Locate the cell with the specified text and output its (X, Y) center coordinate. 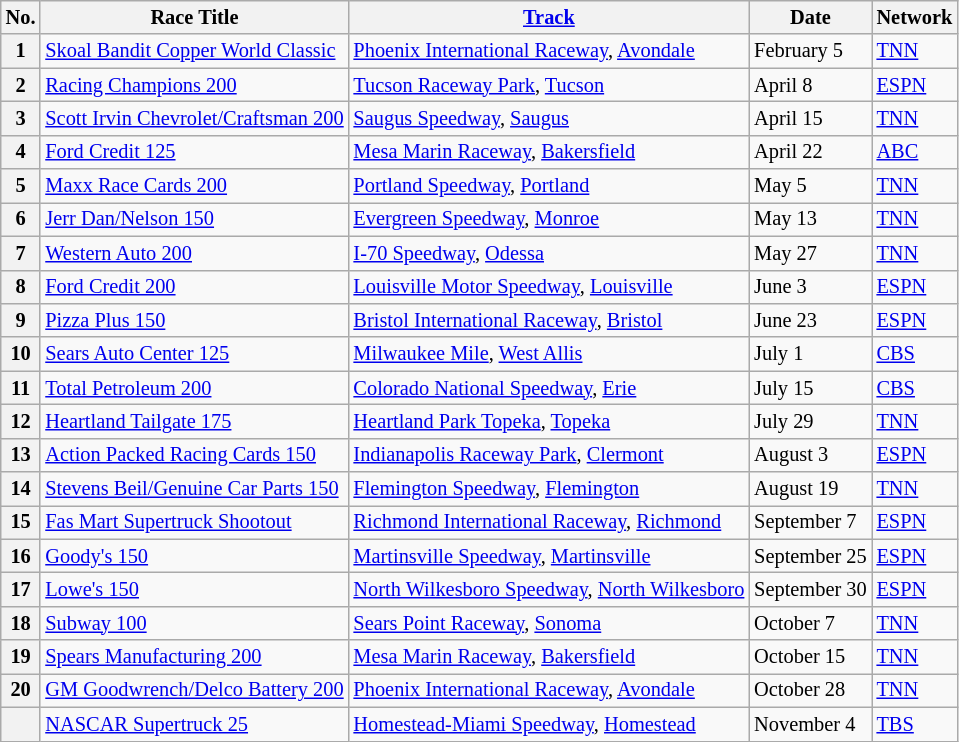
Richmond International Raceway, Richmond (550, 522)
No. (21, 17)
May 5 (810, 186)
September 25 (810, 556)
Sears Auto Center 125 (194, 354)
Bristol International Raceway, Bristol (550, 320)
April 8 (810, 85)
August 3 (810, 455)
1 (21, 51)
Sears Point Raceway, Sonoma (550, 623)
Homestead-Miami Speedway, Homestead (550, 724)
September 7 (810, 522)
Spears Manufacturing 200 (194, 657)
June 3 (810, 287)
Pizza Plus 150 (194, 320)
Flemington Speedway, Flemington (550, 489)
Jerr Dan/Nelson 150 (194, 219)
April 22 (810, 152)
Scott Irvin Chevrolet/Craftsman 200 (194, 118)
Total Petroleum 200 (194, 388)
May 13 (810, 219)
Milwaukee Mile, West Allis (550, 354)
Ford Credit 200 (194, 287)
Western Auto 200 (194, 253)
Subway 100 (194, 623)
16 (21, 556)
Stevens Beil/Genuine Car Parts 150 (194, 489)
Portland Speedway, Portland (550, 186)
17 (21, 589)
5 (21, 186)
10 (21, 354)
October 28 (810, 690)
8 (21, 287)
May 27 (810, 253)
February 5 (810, 51)
October 15 (810, 657)
TBS (915, 724)
Tucson Raceway Park, Tucson (550, 85)
Heartland Tailgate 175 (194, 421)
August 19 (810, 489)
Maxx Race Cards 200 (194, 186)
Martinsville Speedway, Martinsville (550, 556)
Date (810, 17)
GM Goodwrench/Delco Battery 200 (194, 690)
Indianapolis Raceway Park, Clermont (550, 455)
Fas Mart Supertruck Shootout (194, 522)
4 (21, 152)
Skoal Bandit Copper World Classic (194, 51)
September 30 (810, 589)
Race Title (194, 17)
July 1 (810, 354)
7 (21, 253)
12 (21, 421)
11 (21, 388)
2 (21, 85)
November 4 (810, 724)
Track (550, 17)
15 (21, 522)
Saugus Speedway, Saugus (550, 118)
North Wilkesboro Speedway, North Wilkesboro (550, 589)
July 15 (810, 388)
Action Packed Racing Cards 150 (194, 455)
I-70 Speedway, Odessa (550, 253)
9 (21, 320)
18 (21, 623)
Network (915, 17)
Racing Champions 200 (194, 85)
Colorado National Speedway, Erie (550, 388)
Lowe's 150 (194, 589)
June 23 (810, 320)
Ford Credit 125 (194, 152)
14 (21, 489)
6 (21, 219)
Louisville Motor Speedway, Louisville (550, 287)
Heartland Park Topeka, Topeka (550, 421)
Goody's 150 (194, 556)
Evergreen Speedway, Monroe (550, 219)
July 29 (810, 421)
October 7 (810, 623)
19 (21, 657)
20 (21, 690)
April 15 (810, 118)
NASCAR Supertruck 25 (194, 724)
13 (21, 455)
3 (21, 118)
ABC (915, 152)
